Detect which cell encompasses the target text, then output its (x, y) center coordinate. 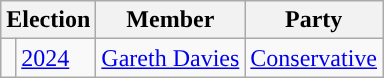
Election (48, 20)
Gareth Davies (170, 58)
2024 (56, 58)
Member (170, 20)
Party (314, 20)
Conservative (314, 58)
